Search for the cell housing the specified text and yield its [X, Y] center coordinate. 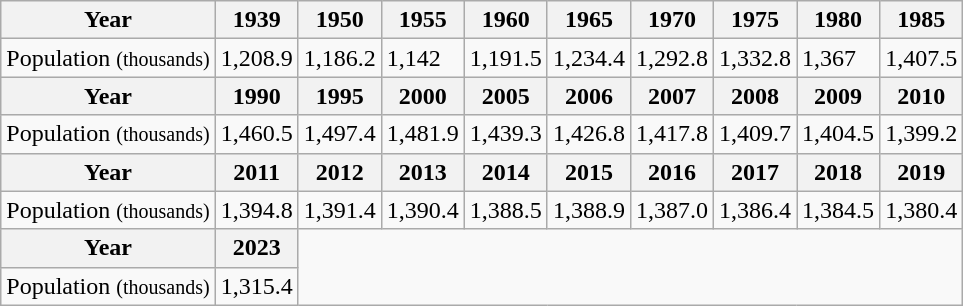
1,394.8 [256, 210]
2007 [672, 96]
1,390.4 [422, 210]
1,332.8 [756, 58]
1955 [422, 20]
1,460.5 [256, 134]
1,315.4 [256, 286]
1975 [756, 20]
1,367 [838, 58]
1,386.4 [756, 210]
1960 [506, 20]
2009 [838, 96]
1,404.5 [838, 134]
2000 [422, 96]
1,142 [422, 58]
1,391.4 [340, 210]
1,407.5 [922, 58]
2019 [922, 172]
1,380.4 [922, 210]
1,384.5 [838, 210]
2023 [256, 248]
1,387.0 [672, 210]
2015 [588, 172]
2017 [756, 172]
1,388.9 [588, 210]
1,234.4 [588, 58]
1939 [256, 20]
1,409.7 [756, 134]
1,191.5 [506, 58]
2016 [672, 172]
1965 [588, 20]
1995 [340, 96]
1985 [922, 20]
1,399.2 [922, 134]
1,417.8 [672, 134]
1990 [256, 96]
1,208.9 [256, 58]
1,388.5 [506, 210]
2010 [922, 96]
1,481.9 [422, 134]
2012 [340, 172]
1,497.4 [340, 134]
1980 [838, 20]
2014 [506, 172]
2018 [838, 172]
2006 [588, 96]
1,439.3 [506, 134]
2013 [422, 172]
1,426.8 [588, 134]
1970 [672, 20]
1,186.2 [340, 58]
1950 [340, 20]
2011 [256, 172]
2005 [506, 96]
2008 [756, 96]
1,292.8 [672, 58]
